Pinpoint the cell where the given text exists, returning its (X, Y) midpoint coordinate. 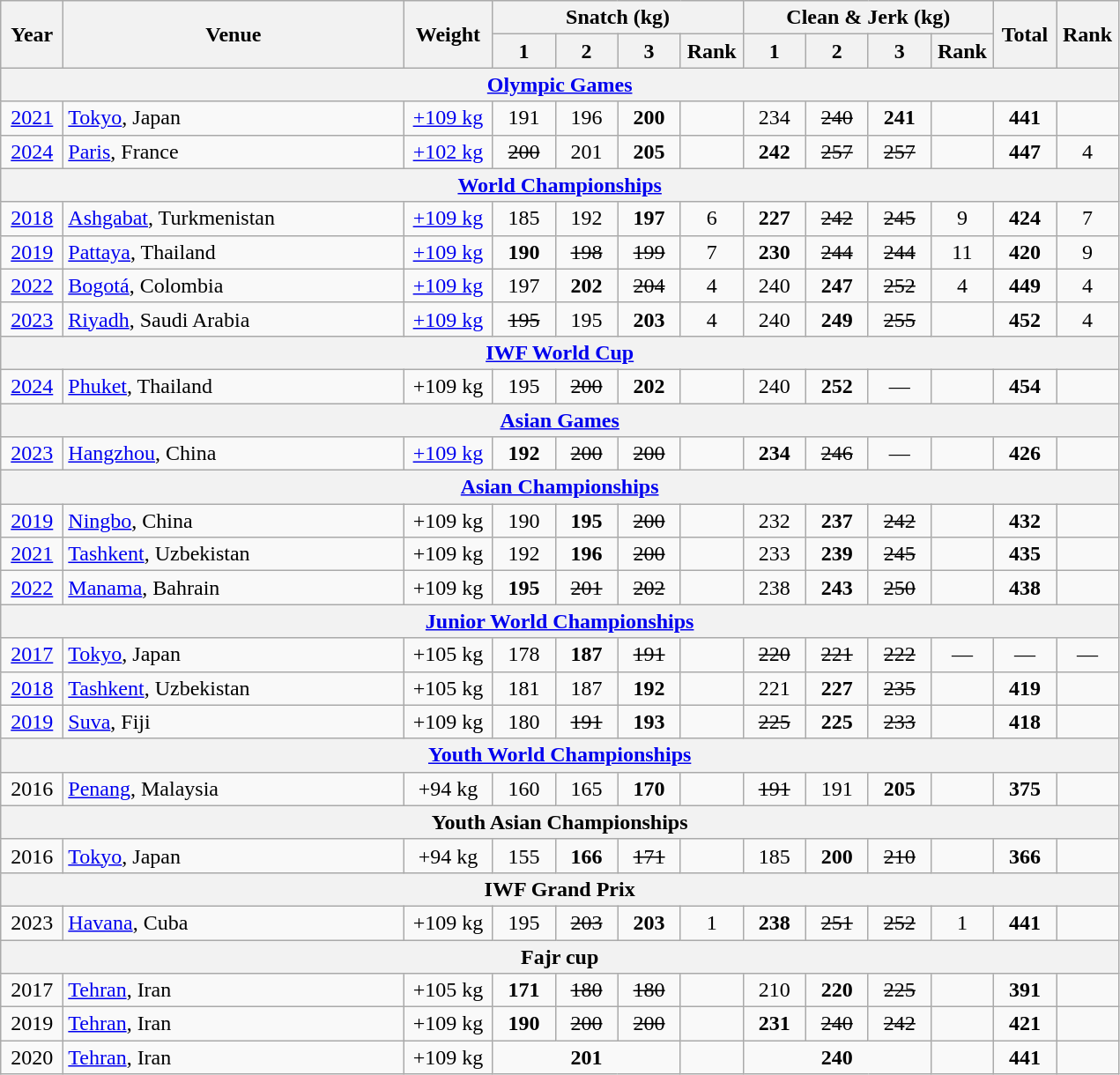
Total (1024, 34)
230 (774, 252)
Olympic Games (560, 85)
247 (837, 285)
366 (1024, 856)
IWF World Cup (560, 352)
375 (1024, 789)
181 (523, 688)
204 (649, 285)
Ningbo, China (234, 521)
Junior World Championships (560, 621)
170 (649, 789)
6 (712, 219)
231 (774, 1024)
155 (523, 856)
Asian Games (560, 420)
Riyadh, Saudi Arabia (234, 319)
Year (32, 34)
237 (837, 521)
452 (1024, 319)
Paris, France (234, 152)
Manama, Bahrain (234, 588)
Fajr cup (560, 956)
199 (649, 252)
Snatch (kg) (618, 18)
419 (1024, 688)
Hangzhou, China (234, 454)
178 (523, 655)
421 (1024, 1024)
2020 (32, 1057)
Penang, Malaysia (234, 789)
222 (899, 655)
246 (837, 454)
Ashgabat, Turkmenistan (234, 219)
249 (837, 319)
Venue (234, 34)
166 (587, 856)
Youth Asian Championships (560, 822)
Clean & Jerk (kg) (868, 18)
438 (1024, 588)
235 (899, 688)
Weight (448, 34)
243 (837, 588)
232 (774, 521)
+102 kg (448, 152)
Havana, Cuba (234, 923)
454 (1024, 386)
Pattaya, Thailand (234, 252)
420 (1024, 252)
432 (1024, 521)
447 (1024, 152)
250 (899, 588)
Suva, Fiji (234, 722)
251 (837, 923)
Youth World Championships (560, 755)
Phuket, Thailand (234, 386)
160 (523, 789)
World Championships (560, 185)
198 (587, 252)
426 (1024, 454)
Bogotá, Colombia (234, 285)
239 (837, 554)
Asian Championships (560, 487)
255 (899, 319)
11 (962, 252)
193 (649, 722)
449 (1024, 285)
IWF Grand Prix (560, 889)
165 (587, 789)
241 (899, 118)
418 (1024, 722)
424 (1024, 219)
391 (1024, 990)
435 (1024, 554)
